For the text-containing cell, return its midpoint in (X, Y) coordinate format. 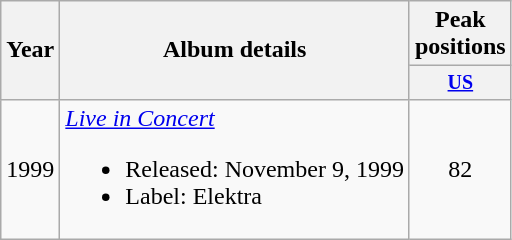
1999 (30, 169)
Peak positions (460, 34)
Album details (235, 50)
Live in ConcertReleased: November 9, 1999Label: Elektra (235, 169)
Year (30, 50)
US (460, 82)
82 (460, 169)
